Identify which cell holds the provided text, then report its [x, y] central coordinate. 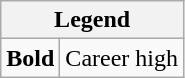
Legend [92, 20]
Bold [30, 58]
Career high [122, 58]
